Detect which cell encompasses the target text, then output its (X, Y) center coordinate. 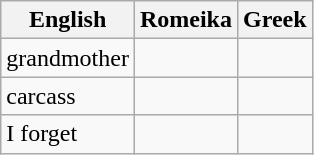
English (68, 20)
Greek (274, 20)
I forget (68, 134)
grandmother (68, 58)
carcass (68, 96)
Romeika (186, 20)
